Capture the cell that displays the provided text and extract its (X, Y) central coordinate. 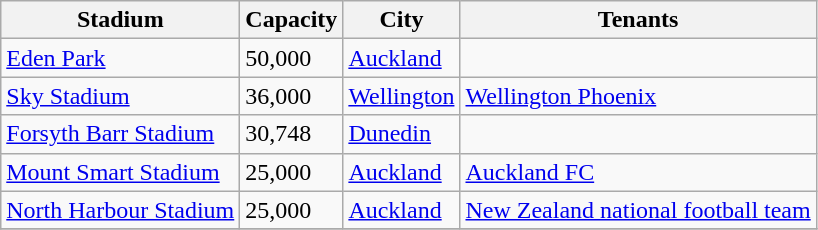
Capacity (292, 20)
City (402, 20)
Sky Stadium (120, 96)
North Harbour Stadium (120, 210)
Dunedin (402, 134)
Forsyth Barr Stadium (120, 134)
New Zealand national football team (638, 210)
Tenants (638, 20)
Wellington (402, 96)
Stadium (120, 20)
50,000 (292, 58)
Auckland FC (638, 172)
Wellington Phoenix (638, 96)
36,000 (292, 96)
Eden Park (120, 58)
Mount Smart Stadium (120, 172)
30,748 (292, 134)
